Provide the (X, Y) coordinate of the cell's center where the given text is located.  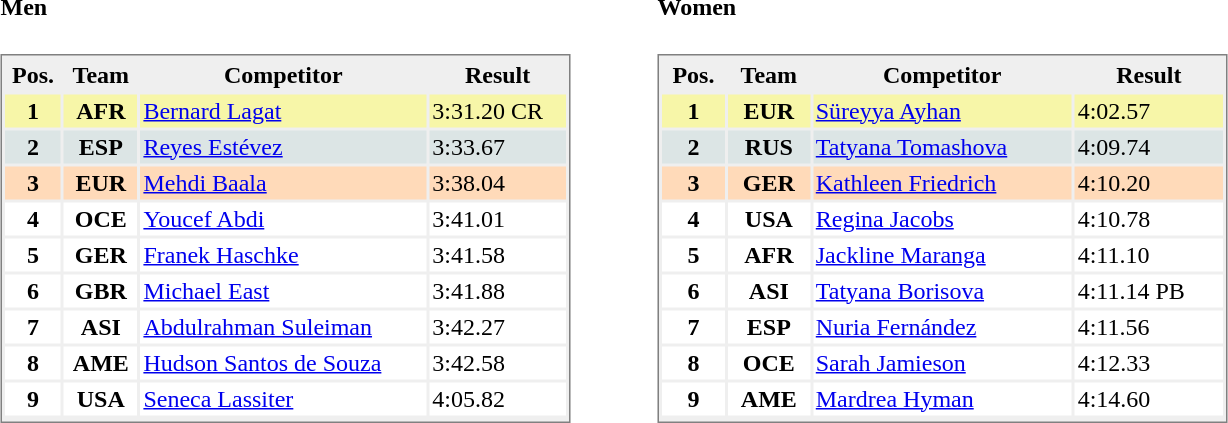
Mehdi Baala (283, 182)
Sarah Jamieson (942, 362)
3:42.27 (498, 326)
Tatyana Tomashova (942, 146)
4:11.10 (1149, 254)
Nuria Fernández (942, 326)
3:31.20 CR (498, 110)
Kathleen Friedrich (942, 182)
3:33.67 (498, 146)
Jackline Maranga (942, 254)
4:14.60 (1149, 398)
4:12.33 (1149, 362)
3:42.58 (498, 362)
4:05.82 (498, 398)
4:02.57 (1149, 110)
4:11.14 PB (1149, 290)
Süreyya Ayhan (942, 110)
Bernard Lagat (283, 110)
RUS (769, 146)
3:41.88 (498, 290)
Franek Haschke (283, 254)
4:10.78 (1149, 218)
4:09.74 (1149, 146)
Mardrea Hyman (942, 398)
3:41.01 (498, 218)
Abdulrahman Suleiman (283, 326)
Tatyana Borisova (942, 290)
Seneca Lassiter (283, 398)
Regina Jacobs (942, 218)
4:10.20 (1149, 182)
Youcef Abdi (283, 218)
3:38.04 (498, 182)
Reyes Estévez (283, 146)
4:11.56 (1149, 326)
3:41.58 (498, 254)
Hudson Santos de Souza (283, 362)
Michael East (283, 290)
GBR (100, 290)
